Output the (x, y) coordinate of the center of the cell containing the given text.  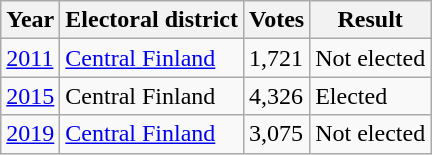
4,326 (276, 96)
Result (370, 20)
2015 (30, 96)
2019 (30, 134)
3,075 (276, 134)
Elected (370, 96)
2011 (30, 58)
1,721 (276, 58)
Electoral district (152, 20)
Votes (276, 20)
Year (30, 20)
